Detect which cell encompasses the target text, then output its (X, Y) center coordinate. 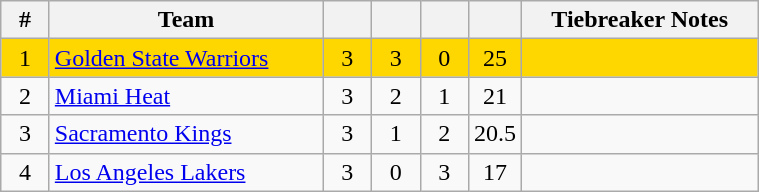
# (26, 20)
17 (496, 172)
Tiebreaker Notes (640, 20)
Team (186, 20)
25 (496, 58)
Golden State Warriors (186, 58)
4 (26, 172)
Sacramento Kings (186, 134)
Miami Heat (186, 96)
21 (496, 96)
20.5 (496, 134)
Los Angeles Lakers (186, 172)
